Determine the [X, Y] coordinate at the center of the cell enclosing the given text.  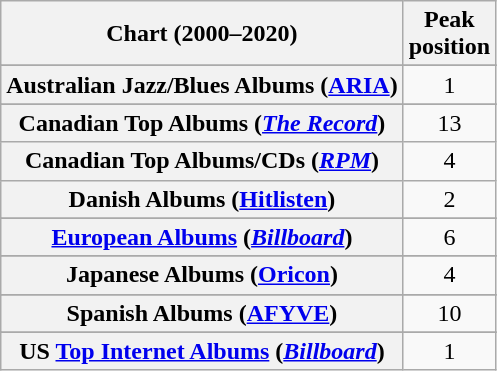
European Albums (Billboard) [202, 237]
2 [449, 199]
US Top Internet Albums (Billboard) [202, 351]
Australian Jazz/Blues Albums (ARIA) [202, 85]
13 [449, 123]
6 [449, 237]
Danish Albums (Hitlisten) [202, 199]
Peakposition [449, 34]
Japanese Albums (Oricon) [202, 275]
10 [449, 313]
Canadian Top Albums/CDs (RPM) [202, 161]
Canadian Top Albums (The Record) [202, 123]
Spanish Albums (AFYVE) [202, 313]
Chart (2000–2020) [202, 34]
